For the text-containing cell, return its midpoint in (x, y) coordinate format. 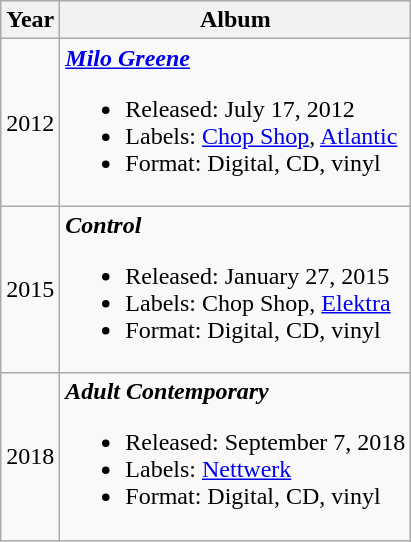
2015 (30, 290)
Adult ContemporaryReleased: September 7, 2018Labels: NettwerkFormat: Digital, CD, vinyl (236, 456)
Year (30, 20)
ControlReleased: January 27, 2015Labels: Chop Shop, ElektraFormat: Digital, CD, vinyl (236, 290)
2018 (30, 456)
Album (236, 20)
Milo GreeneReleased: July 17, 2012Labels: Chop Shop, AtlanticFormat: Digital, CD, vinyl (236, 122)
2012 (30, 122)
